Identify which cell holds the provided text, then report its (x, y) central coordinate. 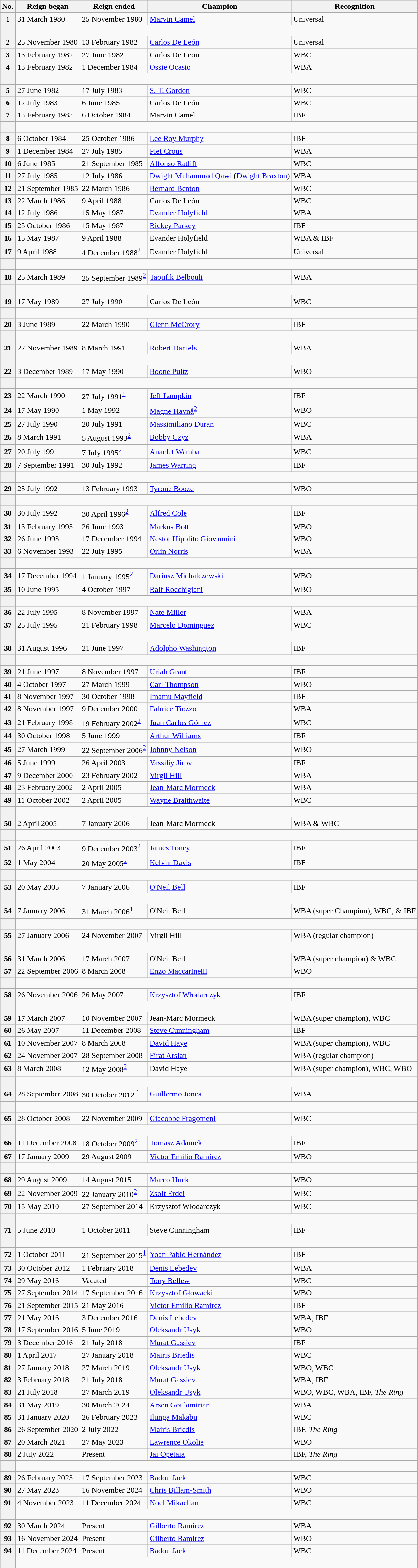
57 (8, 971)
22 January 20102 (114, 1194)
Alfred Cole (220, 513)
89 (8, 1478)
5 June 2019 (114, 1330)
Tony Bellew (220, 1281)
72 (8, 1254)
13 (8, 201)
Johnny Nelson (220, 749)
Dwight Muhammad Qawi (Dwight Braxton) (220, 176)
8 (8, 139)
38 (8, 648)
Lee Roy Murphy (220, 139)
67 (8, 1157)
69 (8, 1194)
Arsen Goulamirian (220, 1405)
18 October 20092 (114, 1143)
3 February 2018 (48, 1380)
88 (8, 1454)
28 (8, 465)
WBA (super Champion), WBC, & IBF (355, 911)
11 (8, 176)
93 (8, 1538)
Ralf Rocchigiani (220, 589)
92 (8, 1526)
33 (8, 551)
10 (8, 163)
10 June 1995 (48, 589)
60 (8, 1031)
1 February 2018 (114, 1268)
1 (8, 19)
Giacobbe Fragomeni (220, 1119)
14 August 2015 (114, 1180)
6 (8, 103)
Robert Daniels (220, 348)
21 September 2015 (48, 1305)
37 (8, 625)
Reign began (48, 7)
39 (8, 672)
18 (8, 277)
Tomasz Adamek (220, 1143)
80 (8, 1355)
Yoan Pablo Hernández (220, 1254)
Taoufik Belbouli (220, 277)
25 July 1992 (48, 489)
30 April 19962 (114, 513)
17 September 2023 (114, 1478)
1 January 19952 (114, 576)
75 (8, 1293)
Victor Emilio Ramirez (220, 1305)
63 (8, 1069)
77 (8, 1318)
53 (8, 887)
55 (8, 936)
Vacated (114, 1281)
61 (8, 1043)
1 April 2017 (48, 1355)
16 (8, 238)
Recognition (355, 7)
Krzysztof Głowacki (220, 1293)
WBA (super champion), WBC, WBO (355, 1069)
6 November 1993 (48, 551)
81 (8, 1367)
Champion (220, 7)
70 (8, 1207)
30 October 2012 1 (114, 1094)
49 (8, 800)
James Toney (220, 848)
91 (8, 1502)
Vassiliy Jirov (220, 763)
43 (8, 722)
29 (8, 489)
56 (8, 959)
Reign ended (114, 7)
86 (8, 1430)
James Warring (220, 465)
22 September 2006 (48, 971)
65 (8, 1119)
WBO, WBC, WBA, IBF, The Ring (355, 1392)
Markus Bott (220, 526)
5 August 19932 (114, 437)
14 (8, 213)
31 January 2020 (48, 1417)
20 May 2005 (48, 887)
4 (8, 67)
Lawrence Okolie (220, 1442)
82 (8, 1380)
2 (8, 42)
51 (8, 848)
Zsolt Erdei (220, 1194)
58 (8, 995)
Marco Huck (220, 1180)
3 December 1989 (48, 371)
25 September 19892 (114, 277)
76 (8, 1305)
31 March 20061 (114, 911)
11 October 2002 (48, 800)
21 September 20151 (114, 1254)
31 May 2019 (48, 1405)
94 (8, 1551)
17 May 1989 (48, 301)
31 (8, 526)
Piet Crous (220, 151)
20 (8, 325)
4 December 19882 (114, 251)
68 (8, 1180)
Arthur Williams (220, 736)
34 (8, 576)
Carl Thompson (220, 684)
Bernard Benton (220, 188)
50 (8, 823)
5 June 2010 (48, 1230)
35 (8, 589)
52 (8, 862)
48 (8, 788)
Enzo Maccarinelli (220, 971)
17 (8, 251)
42 (8, 709)
47 (8, 775)
40 (8, 684)
Dariusz Michalczewski (220, 576)
3 (8, 54)
Guillermo Jones (220, 1094)
WBA & WBC (355, 823)
Chris Billam-Smith (220, 1490)
22 September 20062 (114, 749)
Rickey Parkey (220, 225)
Nestor Hipolito Giovannini (220, 539)
4 November 2023 (48, 1502)
Tyrone Booze (220, 489)
84 (8, 1405)
1 May 1992 (114, 411)
1 May 2004 (48, 862)
Massimiliano Duran (220, 424)
54 (8, 911)
7 July 19952 (114, 452)
13 February 1983 (48, 115)
Victor Emilio Ramírez (220, 1157)
S. T. Gordon (220, 90)
15 (8, 225)
66 (8, 1143)
46 (8, 763)
78 (8, 1330)
90 (8, 1490)
Jeff Lampkin (220, 396)
Ossie Ocasio (220, 67)
25 (8, 424)
Noel Mikaelian (220, 1502)
Glenn McCrory (220, 325)
85 (8, 1417)
26 November 2006 (48, 995)
27 November 1989 (48, 348)
27 July 19911 (114, 396)
83 (8, 1392)
Adolpho Washington (220, 648)
7 (8, 115)
9 December 20032 (114, 848)
Orlin Norris (220, 551)
Wayne Braithwaite (220, 800)
Bobby Czyz (220, 437)
5 (8, 90)
59 (8, 1018)
Boone Pultz (220, 371)
Jai Opetaia (220, 1454)
19 February 20022 (114, 722)
64 (8, 1094)
31 March 2006 (48, 959)
Juan Carlos Gómez (220, 722)
Fabrice Tiozzo (220, 709)
44 (8, 736)
27 (8, 452)
WBA (super champion) & WBC (355, 959)
9 (8, 151)
26 (8, 437)
31 March 1980 (48, 19)
25 July 1995 (48, 625)
22 (8, 371)
45 (8, 749)
62 (8, 1055)
Anaclet Wamba (220, 452)
WBA & IBF (355, 238)
21 (8, 348)
32 (8, 539)
23 (8, 396)
28 October 2008 (48, 1119)
3 June 1989 (48, 325)
73 (8, 1268)
12 May 20082 (114, 1069)
15 May 2010 (48, 1207)
26 September 2020 (48, 1430)
Firat Arslan (220, 1055)
24 (8, 411)
41 (8, 696)
71 (8, 1230)
Uriah Grant (220, 672)
Nate Miller (220, 613)
Alfonso Ratliff (220, 163)
7 September 1991 (48, 465)
Marcelo Dominguez (220, 625)
Carlos De Leon (220, 54)
79 (8, 1343)
12 (8, 188)
36 (8, 613)
30 (8, 513)
Kelvin Davis (220, 862)
Imamu Mayfield (220, 696)
20 March 2021 (48, 1442)
19 (8, 301)
20 May 20052 (114, 862)
31 August 1996 (48, 648)
Ilunga Makabu (220, 1417)
No. (8, 7)
WBO, WBC (355, 1367)
87 (8, 1442)
74 (8, 1281)
Magne Havnå2 (220, 411)
27 January 2006 (48, 936)
29 May 2016 (48, 1281)
25 March 1989 (48, 277)
30 October 2012 (48, 1268)
17 January 2009 (48, 1157)
